Find where the given text appears and provide that cell's center as [X, Y] coordinate. 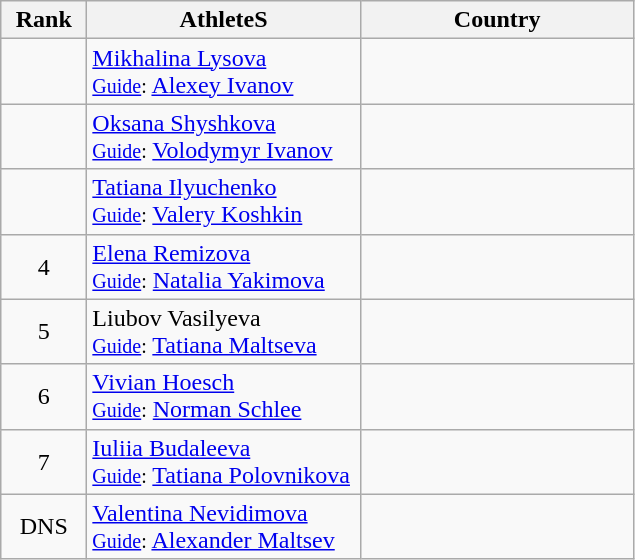
Mikhalina LysovaGuide: Alexey Ivanov [224, 72]
4 [44, 266]
Iuliia BudaleevaGuide: Tatiana Polovnikova [224, 462]
DNS [44, 526]
Rank [44, 20]
Elena RemizovaGuide: Natalia Yakimova [224, 266]
6 [44, 396]
Country [497, 20]
Valentina NevidimovaGuide: Alexander Maltsev [224, 526]
7 [44, 462]
Vivian HoeschGuide: Norman Schlee [224, 396]
AthleteS [224, 20]
Tatiana IlyuchenkoGuide: Valery Koshkin [224, 202]
5 [44, 332]
Oksana ShyshkovaGuide: Volodymyr Ivanov [224, 136]
Liubov VasilyevaGuide: Tatiana Maltseva [224, 332]
